Determine the [X, Y] coordinate at the center of the cell enclosing the given text.  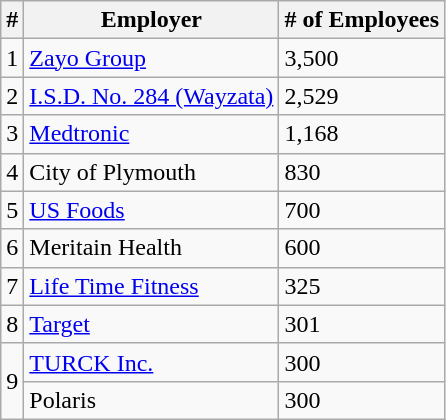
Polaris [152, 400]
Medtronic [152, 134]
TURCK Inc. [152, 362]
1,168 [362, 134]
Meritain Health [152, 248]
City of Plymouth [152, 172]
US Foods [152, 210]
2,529 [362, 96]
600 [362, 248]
Life Time Fitness [152, 286]
3 [12, 134]
# [12, 20]
6 [12, 248]
Zayo Group [152, 58]
Employer [152, 20]
9 [12, 381]
8 [12, 324]
Target [152, 324]
5 [12, 210]
830 [362, 172]
3,500 [362, 58]
# of Employees [362, 20]
4 [12, 172]
325 [362, 286]
1 [12, 58]
I.S.D. No. 284 (Wayzata) [152, 96]
700 [362, 210]
7 [12, 286]
2 [12, 96]
301 [362, 324]
